Determine the (x, y) coordinate at the center of the cell enclosing the given text.  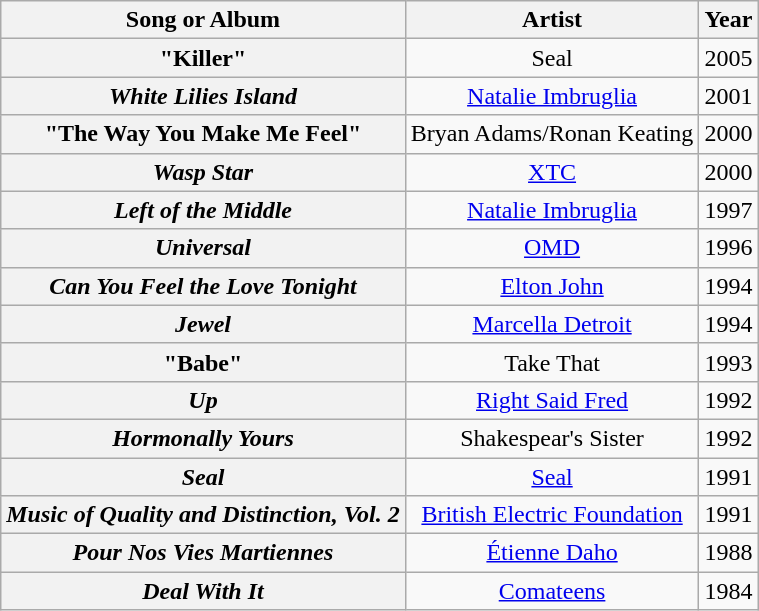
Song or Album (203, 20)
Marcella Detroit (552, 324)
Elton John (552, 286)
"The Way You Make Me Feel" (203, 134)
Left of the Middle (203, 210)
2001 (728, 96)
Year (728, 20)
"Killer" (203, 58)
Right Said Fred (552, 400)
1984 (728, 591)
1988 (728, 553)
2005 (728, 58)
White Lilies Island (203, 96)
1997 (728, 210)
Up (203, 400)
Bryan Adams/Ronan Keating (552, 134)
Jewel (203, 324)
Wasp Star (203, 172)
1993 (728, 362)
British Electric Foundation (552, 515)
Deal With It (203, 591)
Comateens (552, 591)
Hormonally Yours (203, 438)
OMD (552, 248)
Universal (203, 248)
Pour Nos Vies Martiennes (203, 553)
Can You Feel the Love Tonight (203, 286)
Artist (552, 20)
"Babe" (203, 362)
1996 (728, 248)
Take That (552, 362)
XTC (552, 172)
Shakespear's Sister (552, 438)
Music of Quality and Distinction, Vol. 2 (203, 515)
Étienne Daho (552, 553)
